Output the (X, Y) coordinate of the center of the cell containing the given text.  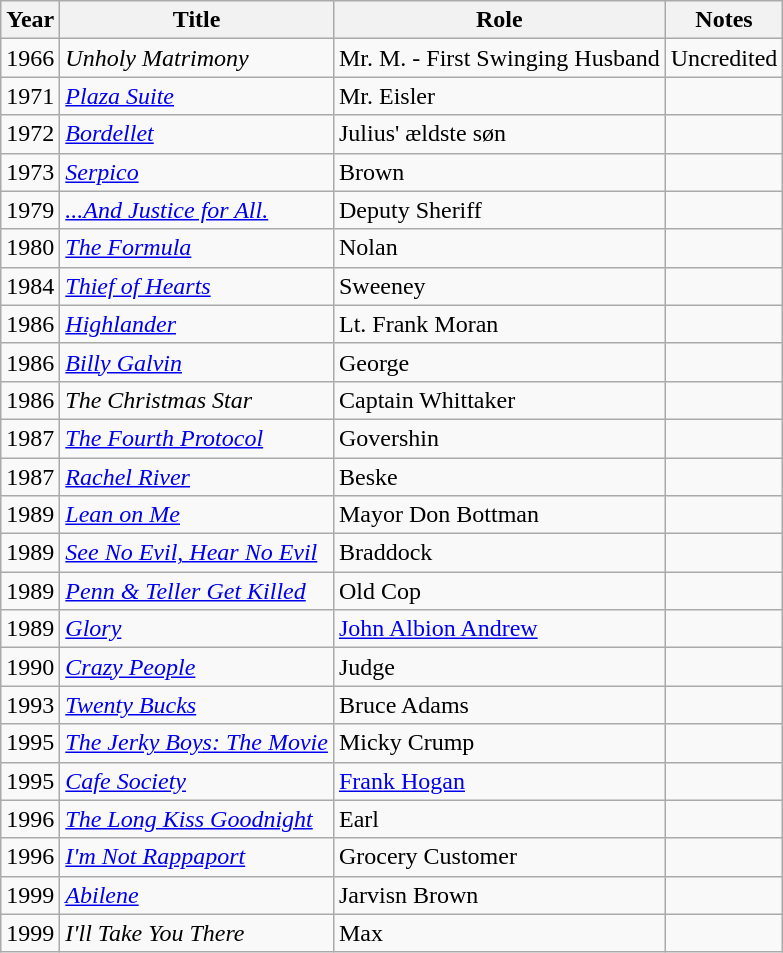
I'll Take You There (197, 933)
1979 (30, 210)
Bruce Adams (499, 705)
1984 (30, 286)
Brown (499, 172)
1966 (30, 58)
Cafe Society (197, 781)
Frank Hogan (499, 781)
Glory (197, 629)
Govershin (499, 438)
See No Evil, Hear No Evil (197, 553)
Highlander (197, 324)
Role (499, 20)
Beske (499, 477)
Julius' ældste søn (499, 134)
Bordellet (197, 134)
The Fourth Protocol (197, 438)
Plaza Suite (197, 96)
Year (30, 20)
Uncredited (724, 58)
Mayor Don Bottman (499, 515)
Max (499, 933)
1993 (30, 705)
Sweeney (499, 286)
1971 (30, 96)
Mr. Eisler (499, 96)
Captain Whittaker (499, 400)
Micky Crump (499, 743)
Crazy People (197, 667)
Old Cop (499, 591)
Billy Galvin (197, 362)
The Long Kiss Goodnight (197, 819)
Lt. Frank Moran (499, 324)
Rachel River (197, 477)
I'm Not Rappaport (197, 857)
Title (197, 20)
The Jerky Boys: The Movie (197, 743)
1972 (30, 134)
Jarvisn Brown (499, 895)
1973 (30, 172)
Deputy Sheriff (499, 210)
Grocery Customer (499, 857)
The Christmas Star (197, 400)
Judge (499, 667)
George (499, 362)
John Albion Andrew (499, 629)
Abilene (197, 895)
1980 (30, 248)
The Formula (197, 248)
Braddock (499, 553)
Serpico (197, 172)
Mr. M. - First Swinging Husband (499, 58)
Notes (724, 20)
1990 (30, 667)
Earl (499, 819)
Thief of Hearts (197, 286)
Penn & Teller Get Killed (197, 591)
Twenty Bucks (197, 705)
Unholy Matrimony (197, 58)
Lean on Me (197, 515)
Nolan (499, 248)
...And Justice for All. (197, 210)
